Provide the (X, Y) coordinate of the cell's center where the given text is located.  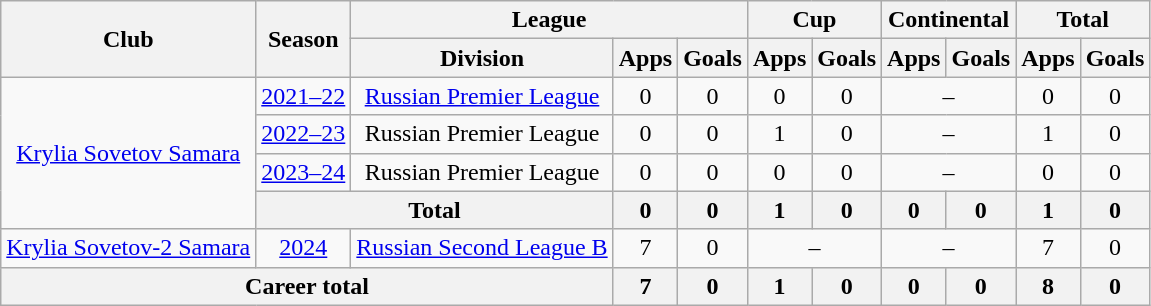
Season (304, 39)
League (550, 20)
Continental (949, 20)
2023–24 (304, 172)
Club (128, 39)
2024 (304, 248)
Russian Second League B (482, 248)
Career total (307, 286)
8 (1048, 286)
Krylia Sovetov-2 Samara (128, 248)
2022–23 (304, 134)
Cup (814, 20)
Krylia Sovetov Samara (128, 153)
2021–22 (304, 96)
Division (482, 58)
